Scan for the cell matching the given text and deliver its (x, y) coordinate at center. 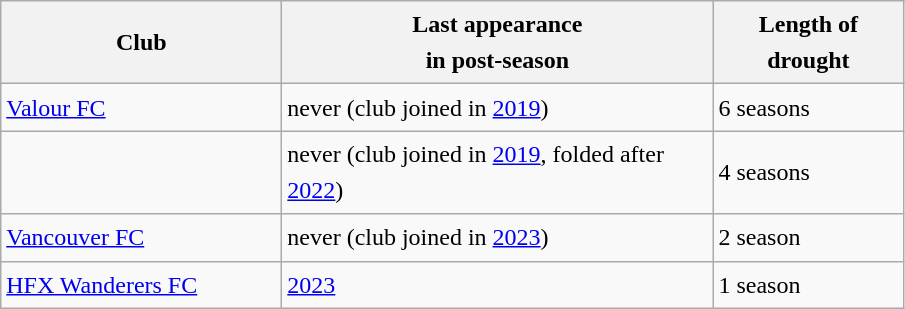
2 season (808, 238)
never (club joined in 2019) (498, 108)
2023 (498, 284)
Vancouver FC (142, 238)
6 seasons (808, 108)
never (club joined in 2023) (498, 238)
Last appearancein post-season (498, 42)
4 seasons (808, 172)
Valour FC (142, 108)
Club (142, 42)
never (club joined in 2019, folded after 2022) (498, 172)
HFX Wanderers FC (142, 284)
1 season (808, 284)
Length of drought (808, 42)
